Find where the given text appears and provide that cell's center as (x, y) coordinate. 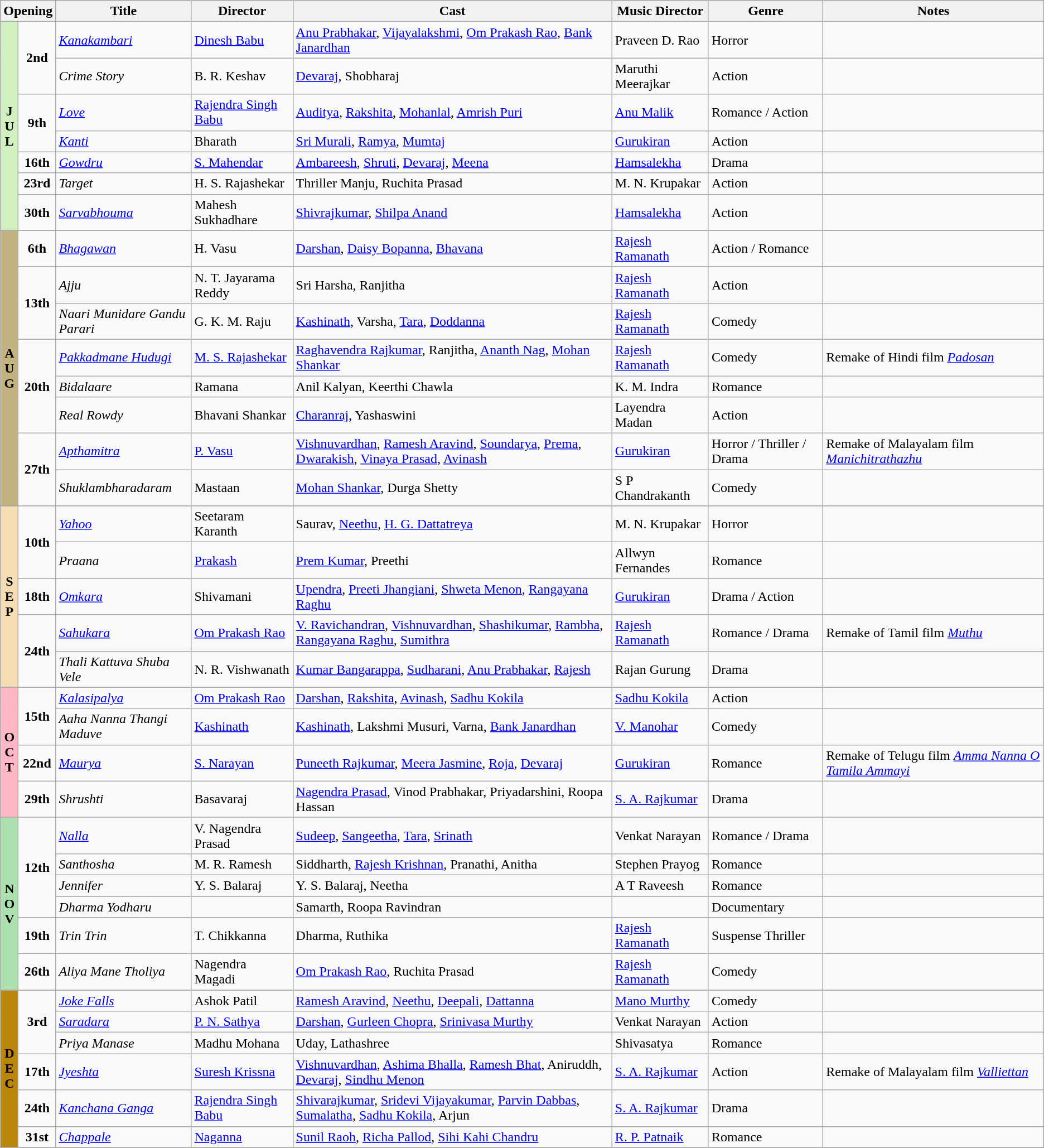
Saradara (124, 1022)
H. Vasu (242, 249)
Pakkadmane Hudugi (124, 357)
23rd (37, 184)
27th (37, 470)
Praana (124, 560)
13th (37, 303)
S. Mahendar (242, 162)
Darshan, Gurleen Chopra, Srinivasa Murthy (452, 1022)
Jyeshta (124, 1072)
Maruthi Meerajkar (660, 76)
19th (37, 936)
Remake of Tamil film Muthu (934, 633)
Seetaram Karanth (242, 524)
Bhagawan (124, 249)
18th (37, 597)
26th (37, 972)
Gowdru (124, 162)
Darshan, Daisy Bopanna, Bhavana (452, 249)
Shivamani (242, 597)
12th (37, 867)
M. R. Ramesh (242, 864)
29th (37, 799)
Mano Murthy (660, 1001)
Bhavani Shankar (242, 415)
DEC (9, 1069)
Kanti (124, 141)
Maurya (124, 763)
Praveen D. Rao (660, 40)
30th (37, 212)
3rd (37, 1022)
Ambareesh, Shruti, Devaraj, Meena (452, 162)
Horror / Thriller / Drama (765, 452)
Naganna (242, 1137)
10th (37, 542)
Rajan Gurung (660, 669)
Nagendra Magadi (242, 972)
22nd (37, 763)
Basavaraj (242, 799)
S. Narayan (242, 763)
Ramana (242, 387)
Opening (28, 11)
Target (124, 184)
Mahesh Sukhadhare (242, 212)
Joke Falls (124, 1001)
Drama / Action (765, 597)
Director (242, 11)
Anu Prabhakar, Vijayalakshmi, Om Prakash Rao, Bank Janardhan (452, 40)
T. Chikkanna (242, 936)
Priya Manase (124, 1043)
15th (37, 716)
Om Prakash Rao, Ruchita Prasad (452, 972)
Music Director (660, 11)
Ramesh Aravind, Neethu, Deepali, Dattanna (452, 1001)
Nalla (124, 836)
Uday, Lathashree (452, 1043)
Bidalaare (124, 387)
V. Ravichandran, Vishnuvardhan, Shashikumar, Rambha, Rangayana Raghu, Sumithra (452, 633)
Sunil Raoh, Richa Pallod, Sihi Kahi Chandru (452, 1137)
N. T. Jayarama Reddy (242, 284)
Sarvabhouma (124, 212)
Santhosha (124, 864)
Real Rowdy (124, 415)
Layendra Madan (660, 415)
Dharma, Ruthika (452, 936)
SEP (9, 597)
Remake of Malayalam film Valliettan (934, 1072)
Yahoo (124, 524)
Love (124, 113)
Aaha Nanna Thangi Maduve (124, 726)
Genre (765, 11)
G. K. M. Raju (242, 321)
Anu Malik (660, 113)
Siddharth, Rajesh Krishnan, Pranathi, Anitha (452, 864)
Y. S. Balaraj (242, 885)
OCT (9, 752)
Apthamitra (124, 452)
Samarth, Roopa Ravindran (452, 906)
H. S. Rajashekar (242, 184)
Vishnuvardhan, Ramesh Aravind, Soundarya, Prema, Dwarakish, Vinaya Prasad, Avinash (452, 452)
Dharma Yodharu (124, 906)
Mastaan (242, 488)
Prem Kumar, Preethi (452, 560)
Devaraj, Shobharaj (452, 76)
Saurav, Neethu, H. G. Dattatreya (452, 524)
Suspense Thriller (765, 936)
Charanraj, Yashaswini (452, 415)
Remake of Telugu film Amma Nanna O Tamila Ammayi (934, 763)
Thali Kattuva Shuba Vele (124, 669)
6th (37, 249)
16th (37, 162)
17th (37, 1072)
Sahukara (124, 633)
Omkara (124, 597)
JUL (9, 126)
NOV (9, 904)
Suresh Krissna (242, 1072)
Thriller Manju, Ruchita Prasad (452, 184)
9th (37, 123)
Sadhu Kokila (660, 698)
Chappale (124, 1137)
Stephen Prayog (660, 864)
Documentary (765, 906)
AUG (9, 368)
Kashinath, Varsha, Tara, Doddanna (452, 321)
Jennifer (124, 885)
Naari Munidare Gandu Parari (124, 321)
Sri Murali, Ramya, Mumtaj (452, 141)
Kashinath, Lakshmi Musuri, Varna, Bank Janardhan (452, 726)
31st (37, 1137)
Ajju (124, 284)
Action / Romance (765, 249)
N. R. Vishwanath (242, 669)
V. Manohar (660, 726)
Shivrajkumar, Shilpa Anand (452, 212)
Sudeep, Sangeetha, Tara, Srinath (452, 836)
Bharath (242, 141)
Kanakambari (124, 40)
Sri Harsha, Ranjitha (452, 284)
Ashok Patil (242, 1001)
Kalasipalya (124, 698)
2nd (37, 58)
S P Chandrakanth (660, 488)
V. Nagendra Prasad (242, 836)
Remake of Hindi film Padosan (934, 357)
A T Raveesh (660, 885)
Nagendra Prasad, Vinod Prabhakar, Priyadarshini, Roopa Hassan (452, 799)
Mohan Shankar, Durga Shetty (452, 488)
Kanchana Ganga (124, 1108)
20th (37, 386)
Vishnuvardhan, Ashima Bhalla, Ramesh Bhat, Aniruddh, Devaraj, Sindhu Menon (452, 1072)
Allwyn Fernandes (660, 560)
Shivasatya (660, 1043)
Darshan, Rakshita, Avinash, Sadhu Kokila (452, 698)
Dinesh Babu (242, 40)
R. P. Patnaik (660, 1137)
Madhu Mohana (242, 1043)
Kashinath (242, 726)
Shuklambharadaram (124, 488)
P. N. Sathya (242, 1022)
Anil Kalyan, Keerthi Chawla (452, 387)
Trin Trin (124, 936)
Romance / Action (765, 113)
M. S. Rajashekar (242, 357)
Prakash (242, 560)
Shivarajkumar, Sridevi Vijayakumar, Parvin Dabbas, Sumalatha, Sadhu Kokila, Arjun (452, 1108)
Puneeth Rajkumar, Meera Jasmine, Roja, Devaraj (452, 763)
Shrushti (124, 799)
Upendra, Preeti Jhangiani, Shweta Menon, Rangayana Raghu (452, 597)
Remake of Malayalam film Manichitrathazhu (934, 452)
Cast (452, 11)
Notes (934, 11)
Y. S. Balaraj, Neetha (452, 885)
Auditya, Rakshita, Mohanlal, Amrish Puri (452, 113)
Raghavendra Rajkumar, Ranjitha, Ananth Nag, Mohan Shankar (452, 357)
B. R. Keshav (242, 76)
Crime Story (124, 76)
K. M. Indra (660, 387)
Title (124, 11)
Aliya Mane Tholiya (124, 972)
P. Vasu (242, 452)
Kumar Bangarappa, Sudharani, Anu Prabhakar, Rajesh (452, 669)
